Search for the cell housing the specified text and yield its [x, y] center coordinate. 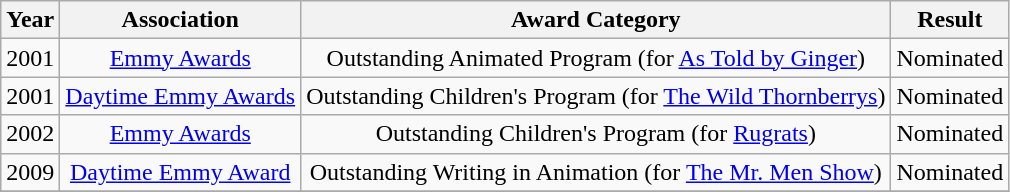
Daytime Emmy Awards [180, 96]
Year [30, 20]
Association [180, 20]
Outstanding Children's Program (for The Wild Thornberrys) [596, 96]
Daytime Emmy Award [180, 172]
2009 [30, 172]
Outstanding Children's Program (for Rugrats) [596, 134]
Outstanding Animated Program (for As Told by Ginger) [596, 58]
Award Category [596, 20]
2002 [30, 134]
Result [950, 20]
Outstanding Writing in Animation (for The Mr. Men Show) [596, 172]
